Output the [X, Y] coordinate of the center of the cell containing the given text.  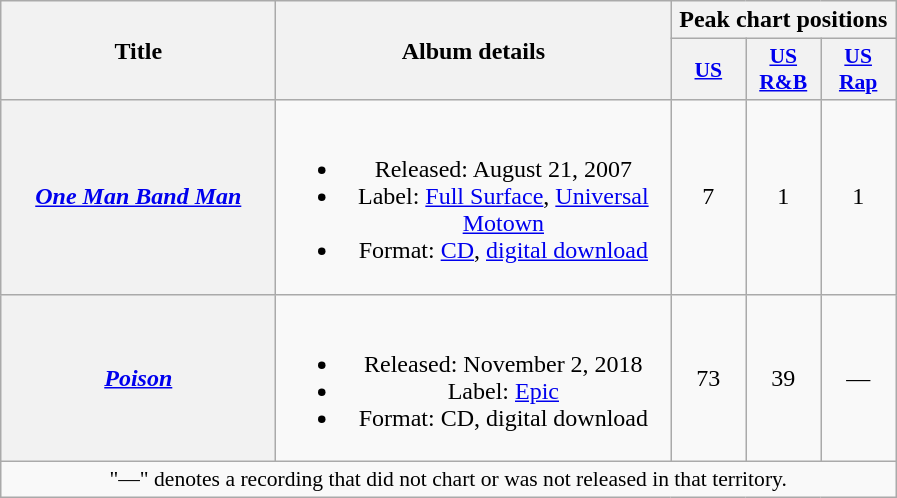
39 [784, 378]
USR&B [784, 70]
Released: November 2, 2018Label: EpicFormat: CD, digital download [474, 378]
"—" denotes a recording that did not chart or was not released in that territory. [448, 479]
Album details [474, 50]
USRap [858, 70]
Poison [138, 378]
— [858, 378]
7 [708, 197]
Title [138, 50]
One Man Band Man [138, 197]
US [708, 70]
Released: August 21, 2007Label: Full Surface, Universal MotownFormat: CD, digital download [474, 197]
73 [708, 378]
Peak chart positions [784, 20]
